Capture the cell that displays the provided text and extract its [x, y] central coordinate. 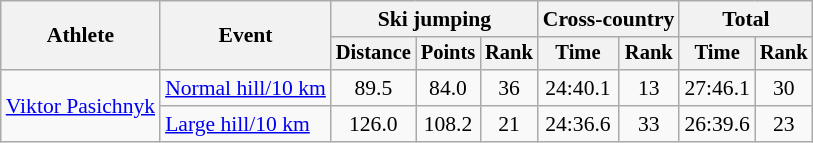
126.0 [374, 124]
24:40.1 [578, 88]
108.2 [448, 124]
Normal hill/10 km [246, 88]
33 [648, 124]
Viktor Pasichnyk [80, 106]
84.0 [448, 88]
21 [509, 124]
30 [784, 88]
26:39.6 [716, 124]
Distance [374, 54]
Athlete [80, 36]
13 [648, 88]
24:36.6 [578, 124]
Ski jumping [434, 19]
89.5 [374, 88]
Total [746, 19]
27:46.1 [716, 88]
36 [509, 88]
23 [784, 124]
Cross-country [609, 19]
Points [448, 54]
Large hill/10 km [246, 124]
Event [246, 36]
